From the cell containing the given text, extract its center point as (x, y) coordinate. 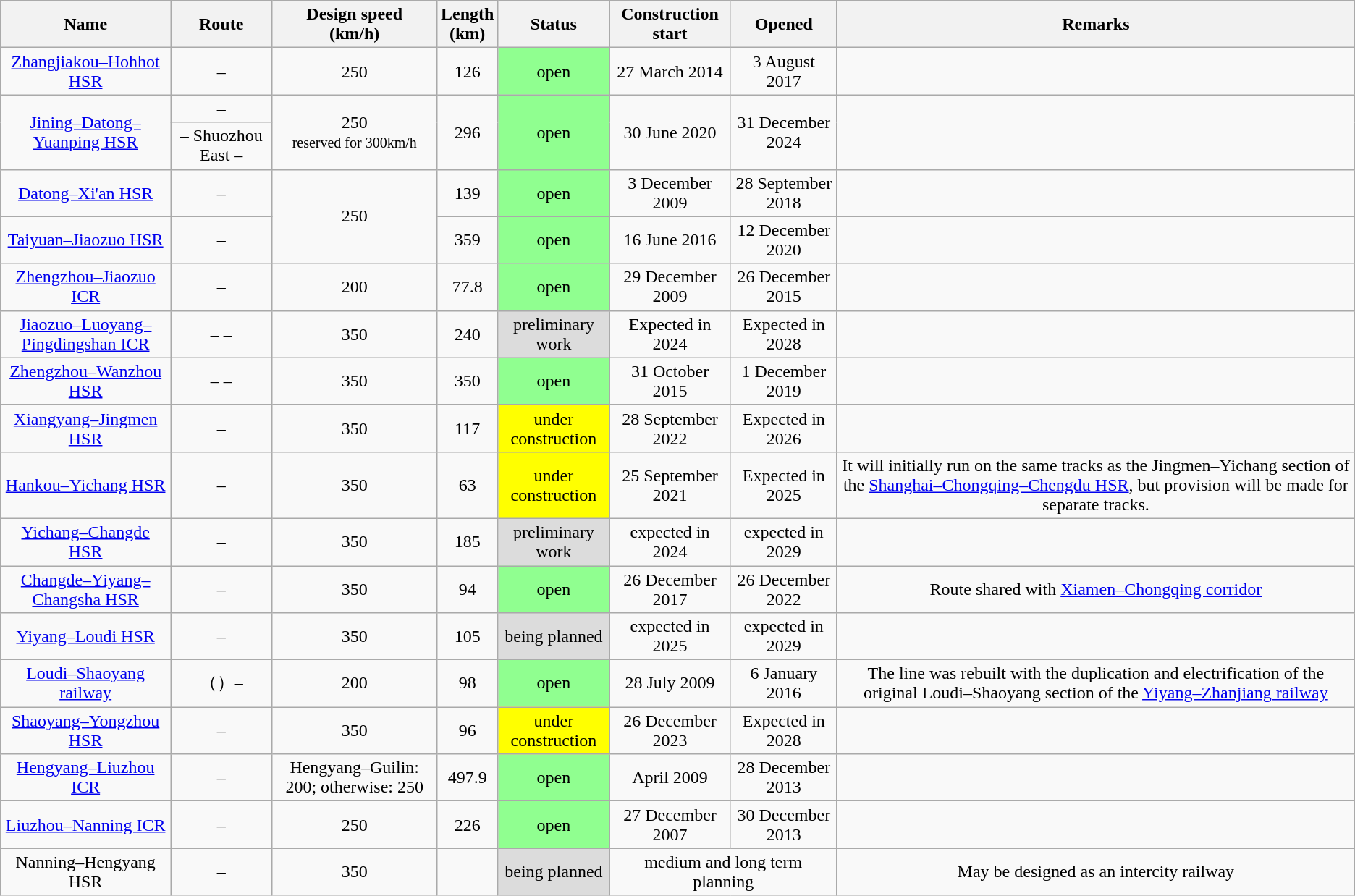
105 (467, 637)
26 December 2017 (670, 589)
98 (467, 683)
Expected in 2024 (670, 334)
Opened (783, 25)
28 September 2022 (670, 428)
Liuzhou–Nanning ICR (85, 825)
359 (467, 240)
Design speed(km/h) (355, 25)
26 December 2022 (783, 589)
30 December 2013 (783, 825)
Route shared with Xiamen–Chongqing corridor (1096, 589)
27 March 2014 (670, 71)
117 (467, 428)
Taiyuan–Jiaozuo HSR (85, 240)
25 September 2021 (670, 485)
Zhengzhou–Jiaozuo ICR (85, 287)
16 June 2016 (670, 240)
139 (467, 193)
185 (467, 541)
77.8 (467, 287)
May be designed as an intercity railway (1096, 871)
28 July 2009 (670, 683)
Yichang–Changde HSR (85, 541)
26 December 2015 (783, 287)
Jiaozuo–Luoyang–Pingdingshan ICR (85, 334)
240 (467, 334)
Construction start (670, 25)
3 August 2017 (783, 71)
expected in 2024 (670, 541)
96 (467, 731)
Yiyang–Loudi HSR (85, 637)
28 September 2018 (783, 193)
（）– (221, 683)
28 December 2013 (783, 777)
3 December 2009 (670, 193)
30 June 2020 (670, 132)
63 (467, 485)
27 December 2007 (670, 825)
Hengyang–Guilin: 200; otherwise: 250 (355, 777)
Zhangjiakou–Hohhot HSR (85, 71)
The line was rebuilt with the duplication and electrification of the original Loudi–Shaoyang section of the Yiyang–Zhanjiang railway (1096, 683)
Changde–Yiyang–Changsha HSR (85, 589)
126 (467, 71)
Remarks (1096, 25)
31 December 2024 (783, 132)
250reserved for 300km/h (355, 132)
226 (467, 825)
Xiangyang–Jingmen HSR (85, 428)
Hankou–Yichang HSR (85, 485)
Shaoyang–Yongzhou HSR (85, 731)
Name (85, 25)
Expected in 2026 (783, 428)
Jining–Datong–Yuanping HSR (85, 132)
26 December 2023 (670, 731)
12 December 2020 (783, 240)
Nanning–Hengyang HSR (85, 871)
Expected in 2025 (783, 485)
94 (467, 589)
Route (221, 25)
Zhengzhou–Wanzhou HSR (85, 381)
April 2009 (670, 777)
6 January 2016 (783, 683)
29 December 2009 (670, 287)
Status (554, 25)
Length(km) (467, 25)
Datong–Xi'an HSR (85, 193)
– Shuozhou East – (221, 146)
Hengyang–Liuzhou ICR (85, 777)
497.9 (467, 777)
31 October 2015 (670, 381)
Loudi–Shaoyang railway (85, 683)
expected in 2025 (670, 637)
1 December 2019 (783, 381)
296 (467, 132)
medium and long term planning (724, 871)
